Locate the cell with the specified text and output its (X, Y) center coordinate. 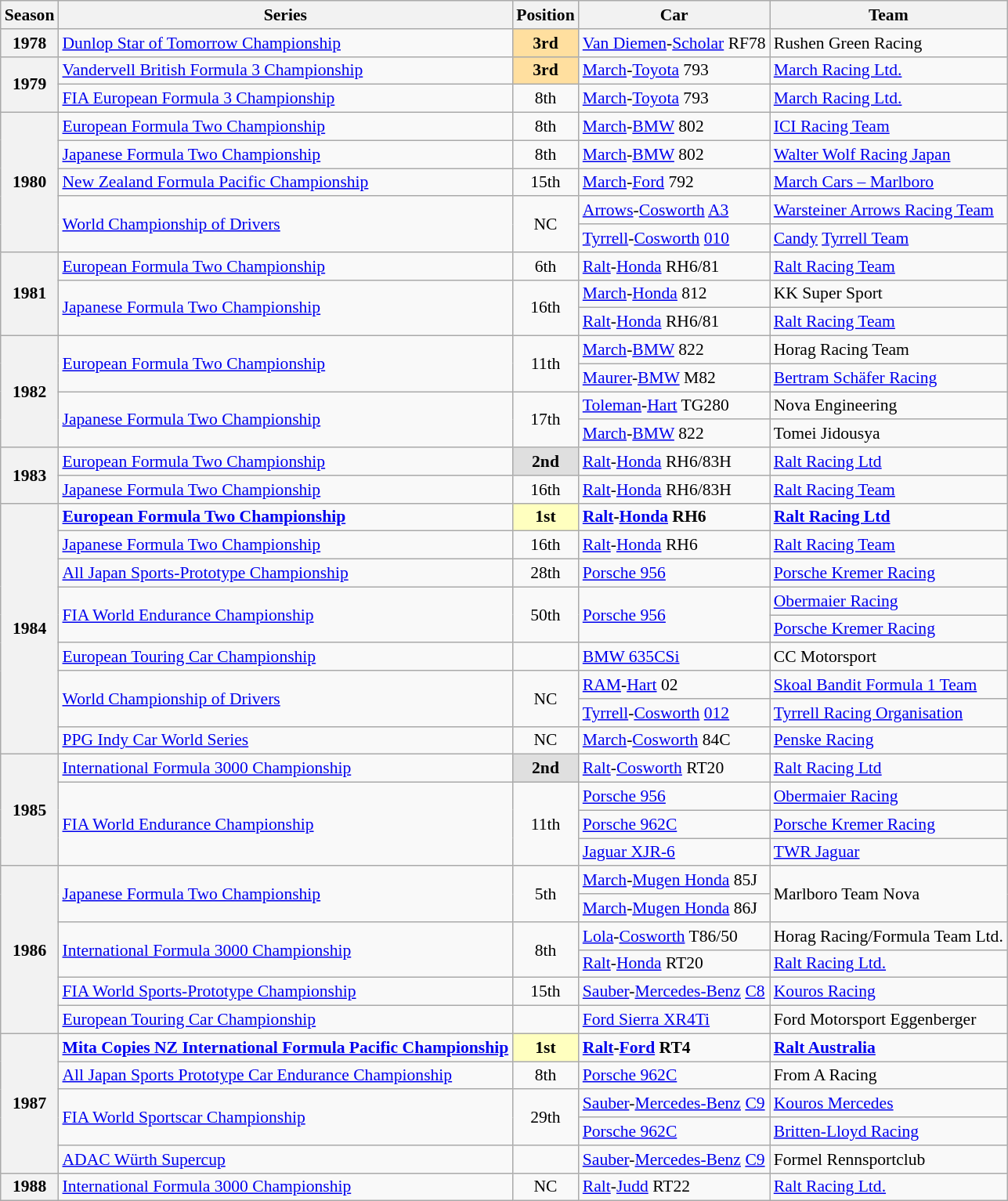
Ford Motorsport Eggenberger (888, 1020)
Horag Racing Team (888, 350)
Tomei Jidousya (888, 434)
BMW 635CSi (674, 657)
Ford Sierra XR4Ti (674, 1020)
Vandervell British Formula 3 Championship (285, 71)
Jaguar XJR-6 (674, 852)
Nova Engineering (888, 406)
17th (545, 420)
New Zealand Formula Pacific Championship (285, 183)
Walter Wolf Racing Japan (888, 154)
1988 (30, 1187)
1980 (30, 183)
PPG Indy Car World Series (285, 740)
Candy Tyrrell Team (888, 238)
Marlboro Team Nova (888, 895)
FIA European Formula 3 Championship (285, 99)
Maurer-BMW M82 (674, 378)
Position (545, 15)
RAM-Hart 02 (674, 685)
Britten-Lloyd Racing (888, 1131)
1985 (30, 810)
Kouros Mercedes (888, 1104)
50th (545, 614)
March-Mugen Honda 85J (674, 881)
28th (545, 573)
From A Racing (888, 1076)
All Japan Sports Prototype Car Endurance Championship (285, 1076)
Mita Copies NZ International Formula Pacific Championship (285, 1047)
KK Super Sport (888, 294)
Tyrrell-Cosworth 010 (674, 238)
Skoal Bandit Formula 1 Team (888, 685)
Ralt-Ford RT4 (674, 1047)
Ralt-Judd RT22 (674, 1187)
1982 (30, 392)
Van Diemen-Scholar RF78 (674, 43)
ADAC Würth Supercup (285, 1159)
Team (888, 15)
1986 (30, 950)
ICI Racing Team (888, 127)
Warsteiner Arrows Racing Team (888, 211)
1987 (30, 1103)
All Japan Sports-Prototype Championship (285, 573)
Penske Racing (888, 740)
CC Motorsport (888, 657)
Season (30, 15)
Dunlop Star of Tomorrow Championship (285, 43)
Series (285, 15)
Ralt Australia (888, 1047)
1984 (30, 628)
Sauber-Mercedes-Benz C8 (674, 992)
Ralt-Cosworth RT20 (674, 769)
Formel Rennsportclub (888, 1159)
Toleman-Hart TG280 (674, 406)
March-Cosworth 84C (674, 740)
March Cars – Marlboro (888, 183)
March-Ford 792 (674, 183)
March-Honda 812 (674, 294)
5th (545, 895)
1978 (30, 43)
1983 (30, 475)
1981 (30, 295)
Horag Racing/Formula Team Ltd. (888, 936)
29th (545, 1117)
Tyrrell-Cosworth 012 (674, 713)
Arrows-Cosworth A3 (674, 211)
Tyrrell Racing Organisation (888, 713)
Ralt-Honda RT20 (674, 964)
Kouros Racing (888, 992)
FIA World Sportscar Championship (285, 1117)
1979 (30, 85)
Car (674, 15)
TWR Jaguar (888, 852)
FIA World Sports-Prototype Championship (285, 992)
Bertram Schäfer Racing (888, 378)
Rushen Green Racing (888, 43)
6th (545, 266)
Lola-Cosworth T86/50 (674, 936)
March-Mugen Honda 86J (674, 908)
